Search for the cell housing the specified text and yield its (X, Y) center coordinate. 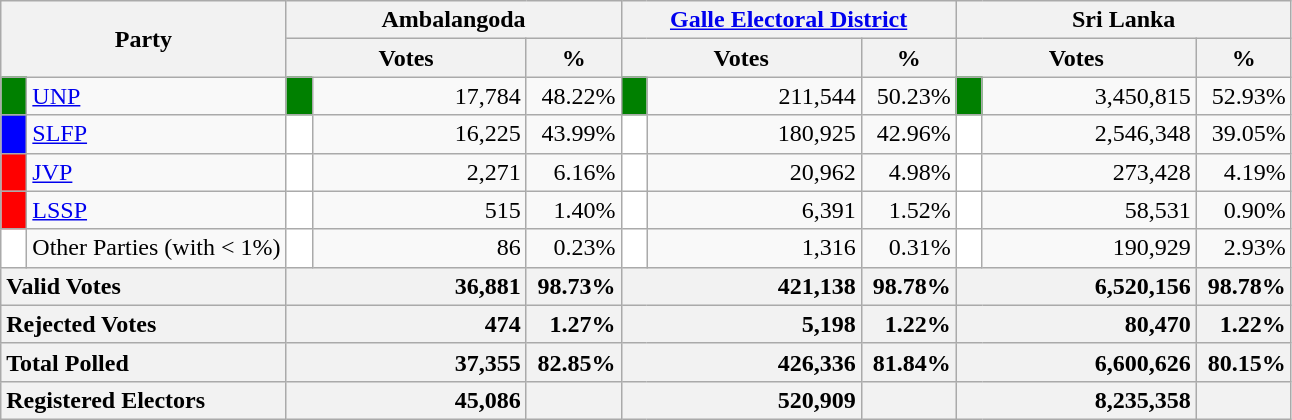
JVP (156, 172)
211,544 (754, 96)
6,391 (754, 210)
17,784 (419, 96)
48.22% (574, 96)
42.96% (908, 134)
Galle Electoral District (788, 20)
80.15% (1244, 362)
Ambalangoda (454, 20)
474 (406, 324)
Registered Electors (144, 400)
1.40% (574, 210)
82.85% (574, 362)
3,450,815 (1089, 96)
36,881 (406, 286)
4.98% (908, 172)
0.90% (1244, 210)
5,198 (741, 324)
86 (419, 248)
43.99% (574, 134)
80,470 (1076, 324)
98.73% (574, 286)
Party (144, 39)
421,138 (741, 286)
20,962 (754, 172)
52.93% (1244, 96)
2.93% (1244, 248)
Sri Lanka (1124, 20)
UNP (156, 96)
8,235,358 (1076, 400)
1,316 (754, 248)
Valid Votes (144, 286)
58,531 (1089, 210)
37,355 (406, 362)
0.31% (908, 248)
Other Parties (with < 1%) (156, 248)
45,086 (406, 400)
0.23% (574, 248)
520,909 (741, 400)
190,929 (1089, 248)
LSSP (156, 210)
SLFP (156, 134)
Total Polled (144, 362)
6.16% (574, 172)
6,600,626 (1076, 362)
1.52% (908, 210)
180,925 (754, 134)
50.23% (908, 96)
6,520,156 (1076, 286)
81.84% (908, 362)
1.27% (574, 324)
426,336 (741, 362)
515 (419, 210)
2,546,348 (1089, 134)
Rejected Votes (144, 324)
2,271 (419, 172)
273,428 (1089, 172)
16,225 (419, 134)
39.05% (1244, 134)
4.19% (1244, 172)
